Determine the [x, y] coordinate at the center of the cell enclosing the given text.  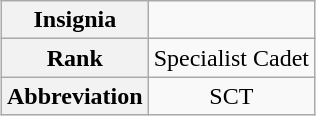
SCT [231, 96]
Rank [74, 58]
Abbreviation [74, 96]
Specialist Cadet [231, 58]
Insignia [74, 20]
